Determine the (X, Y) coordinate at the center of the cell enclosing the given text.  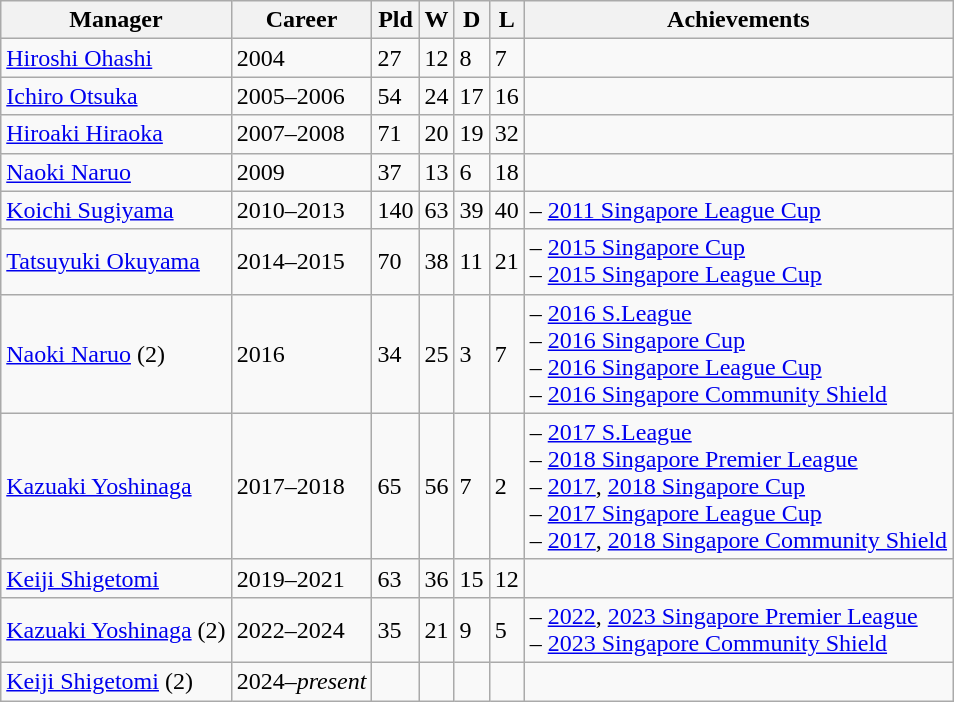
2022–2024 (302, 630)
2009 (302, 172)
34 (396, 354)
– 2017 S.League– 2018 Singapore Premier League– 2017, 2018 Singapore Cup– 2017 Singapore League Cup– 2017, 2018 Singapore Community Shield (738, 486)
3 (472, 354)
Tatsuyuki Okuyama (116, 262)
20 (436, 134)
– 2016 S.League– 2016 Singapore Cup– 2016 Singapore League Cup– 2016 Singapore Community Shield (738, 354)
15 (472, 578)
38 (436, 262)
19 (472, 134)
71 (396, 134)
11 (472, 262)
54 (396, 96)
5 (506, 630)
Achievements (738, 20)
– 2015 Singapore Cup– 2015 Singapore League Cup (738, 262)
Hiroshi Ohashi (116, 58)
2 (506, 486)
Kazuaki Yoshinaga (116, 486)
6 (472, 172)
W (436, 20)
13 (436, 172)
39 (472, 210)
24 (436, 96)
2005–2006 (302, 96)
2016 (302, 354)
35 (396, 630)
37 (396, 172)
9 (472, 630)
Kazuaki Yoshinaga (2) (116, 630)
– 2011 Singapore League Cup (738, 210)
17 (472, 96)
32 (506, 134)
Naoki Naruo (2) (116, 354)
56 (436, 486)
40 (506, 210)
Ichiro Otsuka (116, 96)
27 (396, 58)
L (506, 20)
2024–present (302, 681)
2019–2021 (302, 578)
Career (302, 20)
– 2022, 2023 Singapore Premier League– 2023 Singapore Community Shield (738, 630)
36 (436, 578)
2014–2015 (302, 262)
2007–2008 (302, 134)
Keiji Shigetomi (116, 578)
D (472, 20)
Manager (116, 20)
25 (436, 354)
Naoki Naruo (116, 172)
8 (472, 58)
140 (396, 210)
2004 (302, 58)
2017–2018 (302, 486)
Hiroaki Hiraoka (116, 134)
2010–2013 (302, 210)
Keiji Shigetomi (2) (116, 681)
16 (506, 96)
18 (506, 172)
Pld (396, 20)
65 (396, 486)
Koichi Sugiyama (116, 210)
70 (396, 262)
